Determine the [X, Y] coordinate at the center of the cell enclosing the given text.  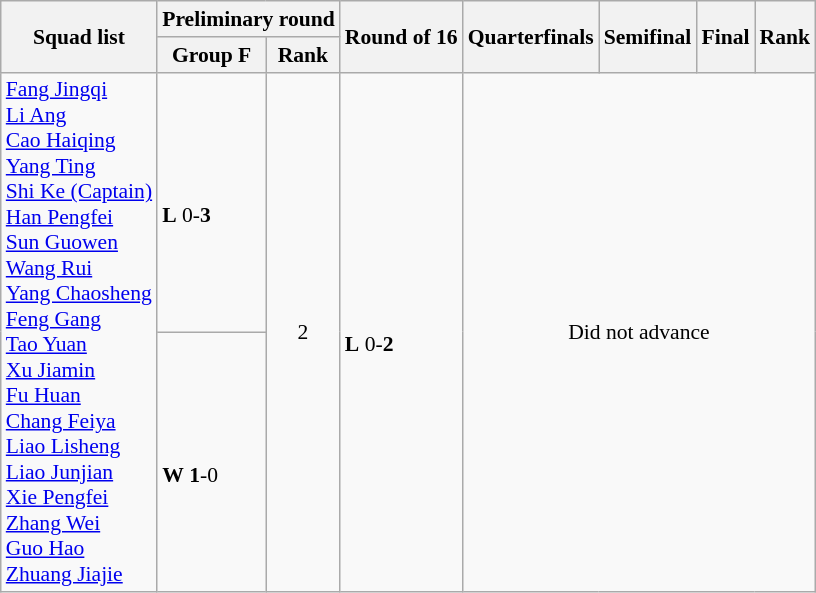
W 1-0 [212, 462]
Final [725, 36]
2 [303, 332]
Squad list [79, 36]
Group F [212, 55]
Did not advance [639, 332]
Semifinal [648, 36]
Preliminary round [248, 19]
L 0-3 [212, 202]
Round of 16 [402, 36]
L 0-2 [402, 332]
Quarterfinals [531, 36]
